Output the (X, Y) coordinate of the center of the cell containing the given text.  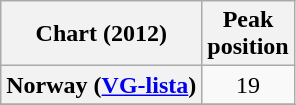
Chart (2012) (102, 34)
19 (248, 85)
Norway (VG-lista) (102, 85)
Peakposition (248, 34)
